Capture the cell that displays the provided text and extract its (x, y) central coordinate. 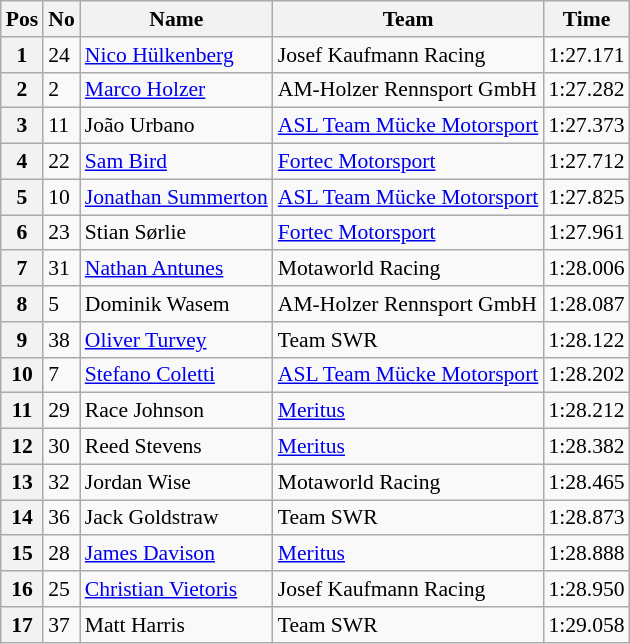
Name (176, 19)
1:27.373 (586, 126)
23 (62, 233)
Race Johnson (176, 411)
Stefano Coletti (176, 375)
3 (22, 126)
1:27.961 (586, 233)
1:27.825 (586, 197)
1:28.888 (586, 554)
14 (22, 518)
Stian Sørlie (176, 233)
Dominik Wasem (176, 304)
1:28.382 (586, 447)
No (62, 19)
17 (22, 625)
9 (22, 340)
Sam Bird (176, 162)
1:28.212 (586, 411)
16 (22, 589)
Marco Holzer (176, 90)
Jonathan Summerton (176, 197)
James Davison (176, 554)
37 (62, 625)
4 (22, 162)
29 (62, 411)
1:28.950 (586, 589)
36 (62, 518)
Time (586, 19)
1:29.058 (586, 625)
Nico Hülkenberg (176, 55)
22 (62, 162)
João Urbano (176, 126)
Nathan Antunes (176, 269)
1 (22, 55)
Jack Goldstraw (176, 518)
30 (62, 447)
8 (22, 304)
Oliver Turvey (176, 340)
13 (22, 482)
Reed Stevens (176, 447)
Jordan Wise (176, 482)
1:27.712 (586, 162)
24 (62, 55)
1:27.171 (586, 55)
12 (22, 447)
1:27.282 (586, 90)
15 (22, 554)
32 (62, 482)
1:28.465 (586, 482)
1:28.873 (586, 518)
6 (22, 233)
1:28.087 (586, 304)
1:28.202 (586, 375)
28 (62, 554)
38 (62, 340)
1:28.006 (586, 269)
25 (62, 589)
Christian Vietoris (176, 589)
Team (408, 19)
1:28.122 (586, 340)
31 (62, 269)
Pos (22, 19)
Matt Harris (176, 625)
